Search for the cell housing the specified text and yield its (x, y) center coordinate. 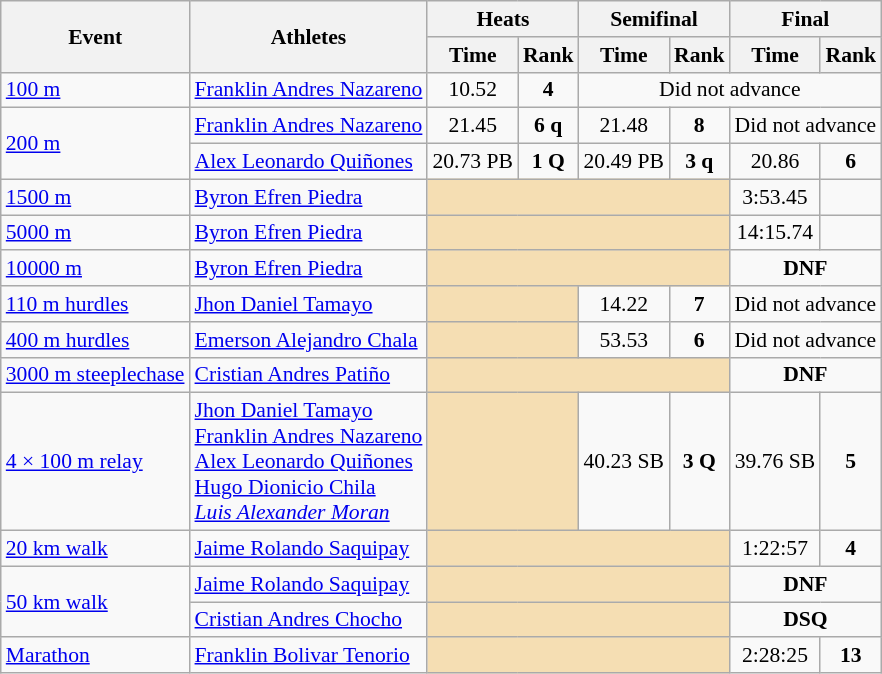
53.53 (624, 340)
3 q (700, 162)
2:28:25 (776, 656)
100 m (96, 90)
Cristian Andres Chocho (309, 620)
21.48 (624, 126)
39.76 SB (776, 462)
5000 m (96, 233)
Jhon Daniel TamayoFranklin Andres NazarenoAlex Leonardo QuiñonesHugo Dionicio ChilaLuis Alexander Moran (309, 462)
14:15.74 (776, 233)
5 (850, 462)
Franklin Bolivar Tenorio (309, 656)
Final (806, 19)
3000 m steeplechase (96, 375)
Alex Leonardo Quiñones (309, 162)
6 q (548, 126)
40.23 SB (624, 462)
200 m (96, 144)
110 m hurdles (96, 304)
DSQ (806, 620)
8 (700, 126)
1500 m (96, 197)
Emerson Alejandro Chala (309, 340)
Jhon Daniel Tamayo (309, 304)
Semifinal (654, 19)
10.52 (472, 90)
13 (850, 656)
400 m hurdles (96, 340)
20 km walk (96, 549)
20.49 PB (624, 162)
Cristian Andres Patiño (309, 375)
4 × 100 m relay (96, 462)
20.73 PB (472, 162)
1:22:57 (776, 549)
14.22 (624, 304)
3 Q (700, 462)
Marathon (96, 656)
21.45 (472, 126)
10000 m (96, 269)
1 Q (548, 162)
Event (96, 36)
20.86 (776, 162)
3:53.45 (776, 197)
50 km walk (96, 602)
Heats (502, 19)
Athletes (309, 36)
7 (700, 304)
